Determine the (x, y) coordinate at the center of the cell enclosing the given text.  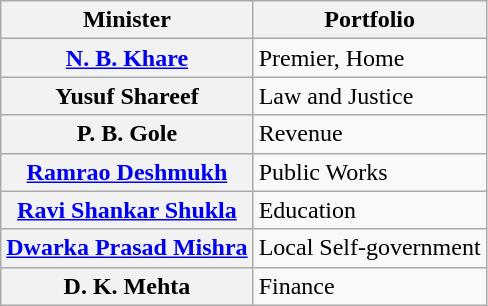
Public Works (370, 172)
Education (370, 210)
D. K. Mehta (127, 286)
Premier, Home (370, 58)
Ravi Shankar Shukla (127, 210)
Minister (127, 20)
N. B. Khare (127, 58)
Revenue (370, 134)
Finance (370, 286)
Law and Justice (370, 96)
Dwarka Prasad Mishra (127, 248)
Local Self-government (370, 248)
P. B. Gole (127, 134)
Portfolio (370, 20)
Yusuf Shareef (127, 96)
Ramrao Deshmukh (127, 172)
